Detect which cell encompasses the target text, then output its [X, Y] center coordinate. 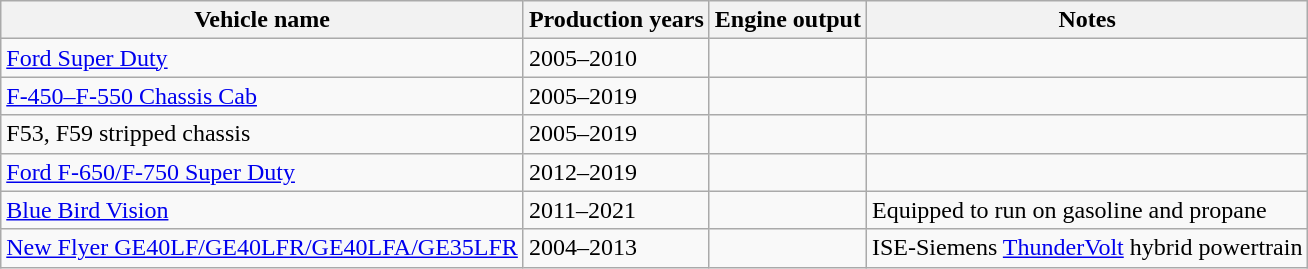
New Flyer GE40LF/GE40LFR/GE40LFA/GE35LFR [262, 248]
F-450–F-550 Chassis Cab [262, 96]
Engine output [788, 20]
Ford F-650/F-750 Super Duty [262, 172]
ISE-Siemens ThunderVolt hybrid powertrain [1086, 248]
Equipped to run on gasoline and propane [1086, 210]
2005–2010 [616, 58]
Notes [1086, 20]
F53, F59 stripped chassis [262, 134]
Blue Bird Vision [262, 210]
Production years [616, 20]
2004–2013 [616, 248]
2012–2019 [616, 172]
Ford Super Duty [262, 58]
2011–2021 [616, 210]
Vehicle name [262, 20]
